Determine the (X, Y) coordinate at the center of the cell enclosing the given text.  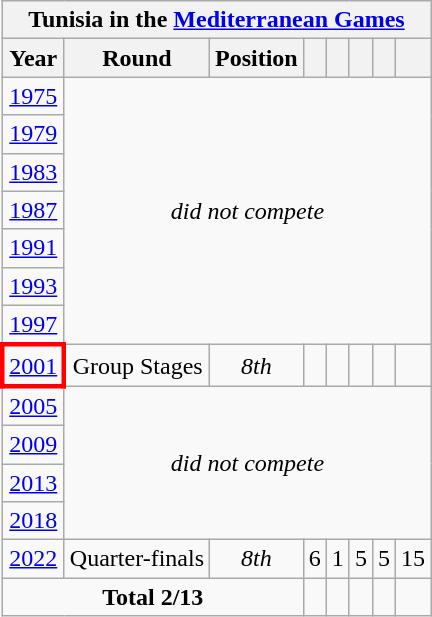
1997 (33, 325)
2022 (33, 559)
2018 (33, 521)
1975 (33, 96)
2013 (33, 483)
1993 (33, 286)
Group Stages (136, 366)
Year (33, 58)
1987 (33, 210)
1983 (33, 172)
Total 2/13 (152, 597)
1979 (33, 134)
6 (314, 559)
15 (414, 559)
Quarter-finals (136, 559)
Tunisia in the Mediterranean Games (216, 20)
Position (257, 58)
1 (338, 559)
Round (136, 58)
2005 (33, 406)
1991 (33, 248)
2009 (33, 444)
2001 (33, 366)
